Scan for the cell matching the given text and deliver its [X, Y] coordinate at center. 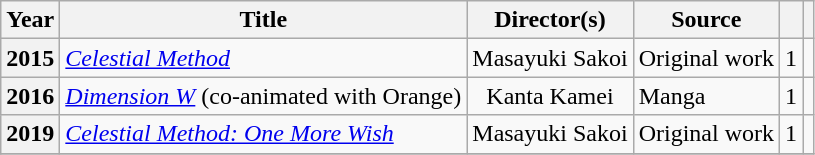
Source [706, 20]
Manga [706, 96]
Dimension W (co-animated with Orange) [264, 96]
Kanta Kamei [550, 96]
Year [30, 20]
Director(s) [550, 20]
2016 [30, 96]
Celestial Method [264, 58]
Title [264, 20]
2015 [30, 58]
Celestial Method: One More Wish [264, 134]
2019 [30, 134]
